Pinpoint the cell where the given text exists, returning its [x, y] midpoint coordinate. 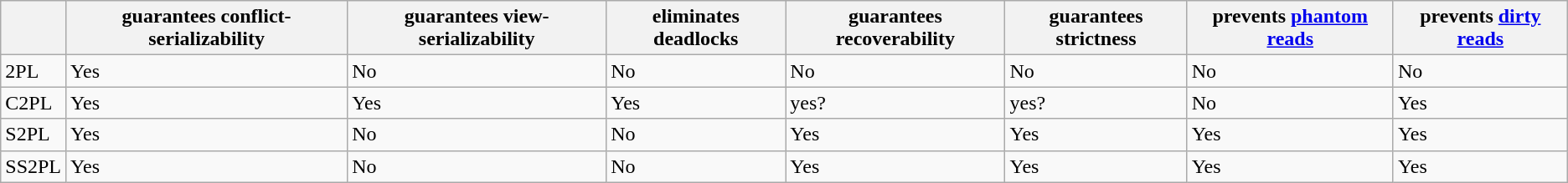
guarantees strictness [1096, 28]
prevents dirty reads [1480, 28]
SS2PL [34, 166]
C2PL [34, 103]
eliminates deadlocks [696, 28]
2PL [34, 71]
prevents phantom reads [1290, 28]
guarantees conflict-serializability [207, 28]
guarantees view-serializability [477, 28]
S2PL [34, 135]
guarantees recoverability [895, 28]
